Return (x, y) of the center of cell containing provided text 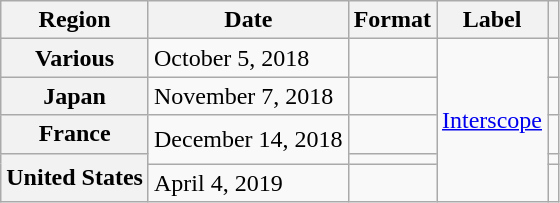
December 14, 2018 (248, 140)
Label (492, 20)
Format (392, 20)
Region (75, 20)
France (75, 134)
Japan (75, 96)
Interscope (492, 120)
November 7, 2018 (248, 96)
October 5, 2018 (248, 58)
Date (248, 20)
Various (75, 58)
United States (75, 178)
April 4, 2019 (248, 183)
